From the cell containing the given text, extract its center point as [x, y] coordinate. 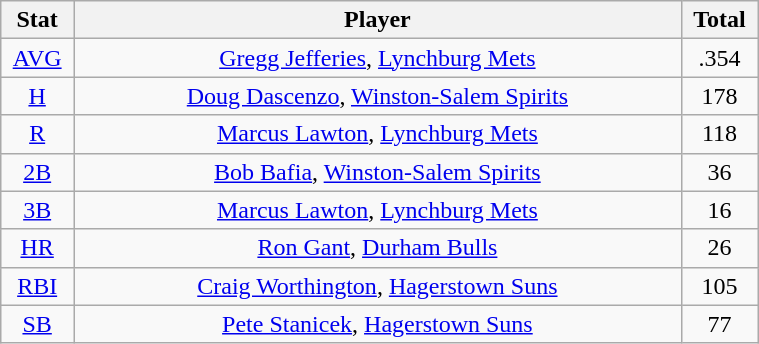
SB [38, 324]
Player [378, 20]
2B [38, 172]
16 [719, 210]
Bob Bafia, Winston-Salem Spirits [378, 172]
Stat [38, 20]
Pete Stanicek, Hagerstown Suns [378, 324]
Doug Dascenzo, Winston-Salem Spirits [378, 96]
77 [719, 324]
36 [719, 172]
178 [719, 96]
RBI [38, 286]
105 [719, 286]
26 [719, 248]
118 [719, 134]
Gregg Jefferies, Lynchburg Mets [378, 58]
.354 [719, 58]
R [38, 134]
H [38, 96]
3B [38, 210]
Craig Worthington, Hagerstown Suns [378, 286]
AVG [38, 58]
Ron Gant, Durham Bulls [378, 248]
HR [38, 248]
Total [719, 20]
